For the text-containing cell, return its midpoint in [x, y] coordinate format. 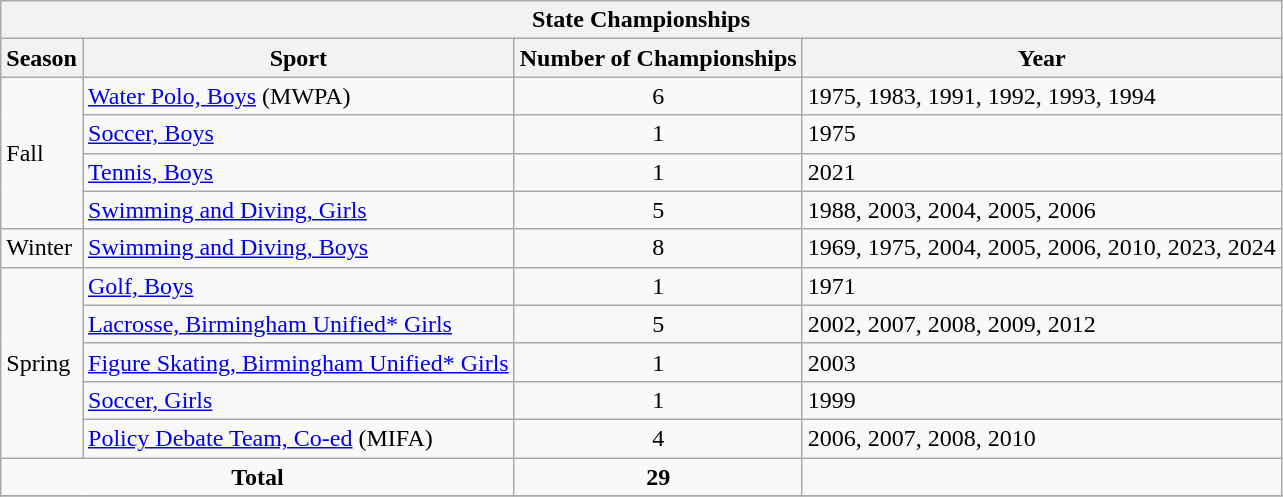
2021 [1042, 172]
Figure Skating, Birmingham Unified* Girls [298, 362]
Golf, Boys [298, 286]
Year [1042, 58]
1988, 2003, 2004, 2005, 2006 [1042, 210]
8 [658, 248]
1971 [1042, 286]
2002, 2007, 2008, 2009, 2012 [1042, 324]
Number of Championships [658, 58]
29 [658, 477]
Sport [298, 58]
Soccer, Girls [298, 400]
Policy Debate Team, Co-ed (MIFA) [298, 438]
2006, 2007, 2008, 2010 [1042, 438]
Spring [42, 362]
Tennis, Boys [298, 172]
1999 [1042, 400]
State Championships [642, 20]
Winter [42, 248]
Soccer, Boys [298, 134]
Season [42, 58]
Fall [42, 153]
6 [658, 96]
1975 [1042, 134]
Total [258, 477]
Water Polo, Boys (MWPA) [298, 96]
1969, 1975, 2004, 2005, 2006, 2010, 2023, 2024 [1042, 248]
1975, 1983, 1991, 1992, 1993, 1994 [1042, 96]
Swimming and Diving, Boys [298, 248]
4 [658, 438]
Swimming and Diving, Girls [298, 210]
2003 [1042, 362]
Lacrosse, Birmingham Unified* Girls [298, 324]
